Scan for the cell matching the given text and deliver its [X, Y] coordinate at center. 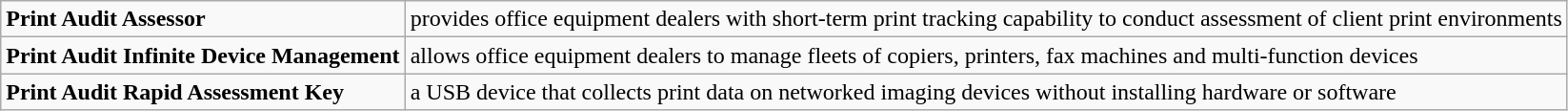
a USB device that collects print data on networked imaging devices without installing hardware or software [986, 92]
allows office equipment dealers to manage fleets of copiers, printers, fax machines and multi-function devices [986, 55]
Print Audit Infinite Device Management [203, 55]
Print Audit Assessor [203, 19]
provides office equipment dealers with short-term print tracking capability to conduct assessment of client print environments [986, 19]
Print Audit Rapid Assessment Key [203, 92]
